Find where the given text appears and provide that cell's center as (X, Y) coordinate. 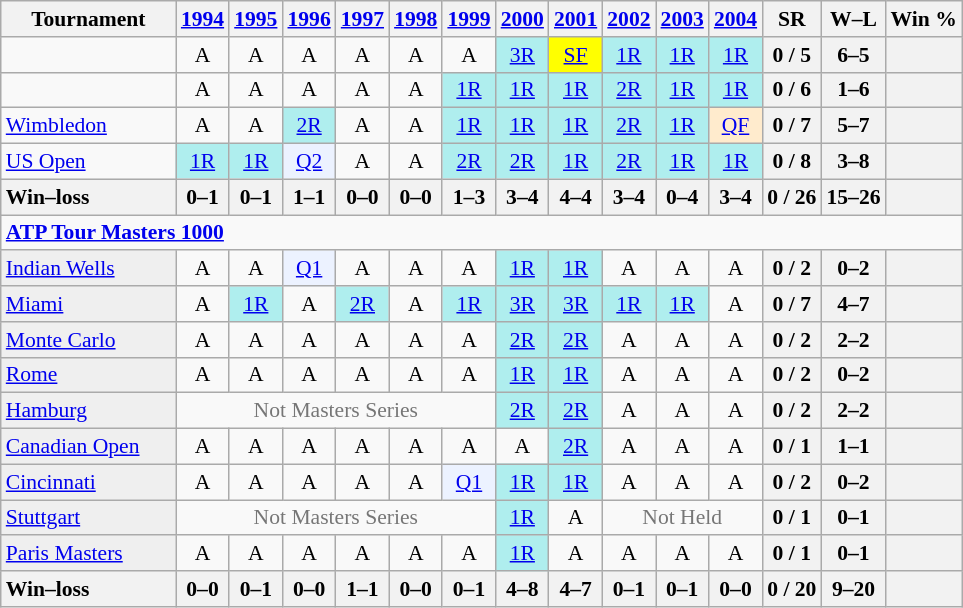
0 / 26 (792, 197)
1994 (202, 19)
Stuttgart (88, 518)
0–4 (682, 197)
1–3 (468, 197)
W–L (853, 19)
Win % (924, 19)
2003 (682, 19)
5–7 (853, 126)
3–8 (853, 162)
Not Held (682, 518)
Monte Carlo (88, 340)
Hamburg (88, 411)
4–4 (576, 197)
Cincinnati (88, 482)
1997 (362, 19)
1999 (468, 19)
2000 (522, 19)
QF (736, 126)
SR (792, 19)
9–20 (853, 589)
Tournament (88, 19)
0 / 20 (792, 589)
6–5 (853, 55)
Wimbledon (88, 126)
0 / 5 (792, 55)
0 / 8 (792, 162)
Rome (88, 375)
US Open (88, 162)
Indian Wells (88, 269)
1998 (416, 19)
1–6 (853, 90)
0 / 6 (792, 90)
1996 (308, 19)
Q2 (308, 162)
2004 (736, 19)
2002 (628, 19)
Paris Masters (88, 554)
Miami (88, 304)
Canadian Open (88, 447)
4–8 (522, 589)
2001 (576, 19)
15–26 (853, 197)
1995 (256, 19)
ATP Tour Masters 1000 (482, 233)
SF (576, 55)
